Identify which cell holds the provided text, then report its [X, Y] central coordinate. 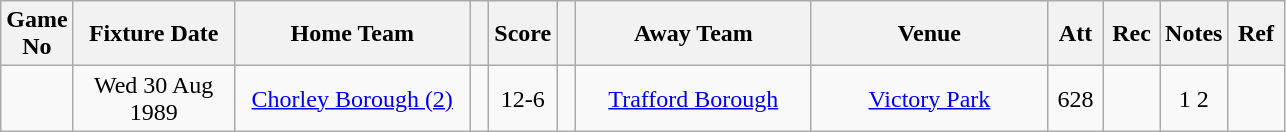
Away Team [693, 34]
Trafford Borough [693, 98]
628 [1075, 98]
Rec [1132, 34]
Notes [1194, 34]
Att [1075, 34]
Fixture Date [154, 34]
Game No [37, 34]
Home Team [352, 34]
Venue [929, 34]
Chorley Borough (2) [352, 98]
1 2 [1194, 98]
Wed 30 Aug 1989 [154, 98]
Score [523, 34]
12-6 [523, 98]
Ref [1256, 34]
Victory Park [929, 98]
